Provide the [X, Y] coordinate of the cell's center where the given text is located.  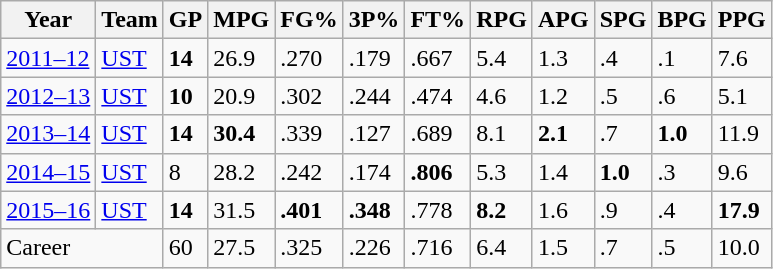
9.6 [742, 172]
.1 [682, 58]
17.9 [742, 210]
30.4 [242, 134]
.474 [438, 96]
.3 [682, 172]
.401 [309, 210]
.689 [438, 134]
28.2 [242, 172]
FT% [438, 20]
.244 [374, 96]
6.4 [502, 248]
10.0 [742, 248]
.667 [438, 58]
.9 [623, 210]
2013–14 [48, 134]
8.2 [502, 210]
31.5 [242, 210]
1.4 [563, 172]
26.9 [242, 58]
.179 [374, 58]
.226 [374, 248]
.242 [309, 172]
5.4 [502, 58]
.270 [309, 58]
.127 [374, 134]
2014–15 [48, 172]
.302 [309, 96]
Career [82, 248]
.325 [309, 248]
8 [185, 172]
GP [185, 20]
60 [185, 248]
5.1 [742, 96]
.174 [374, 172]
10 [185, 96]
3P% [374, 20]
1.3 [563, 58]
BPG [682, 20]
.348 [374, 210]
27.5 [242, 248]
11.9 [742, 134]
2015–16 [48, 210]
MPG [242, 20]
.806 [438, 172]
2011–12 [48, 58]
Team [130, 20]
.6 [682, 96]
1.5 [563, 248]
20.9 [242, 96]
4.6 [502, 96]
1.2 [563, 96]
2.1 [563, 134]
PPG [742, 20]
2012–13 [48, 96]
.716 [438, 248]
.339 [309, 134]
5.3 [502, 172]
.778 [438, 210]
Year [48, 20]
FG% [309, 20]
7.6 [742, 58]
RPG [502, 20]
APG [563, 20]
8.1 [502, 134]
1.6 [563, 210]
SPG [623, 20]
